Determine the (X, Y) coordinate at the center of the cell enclosing the given text.  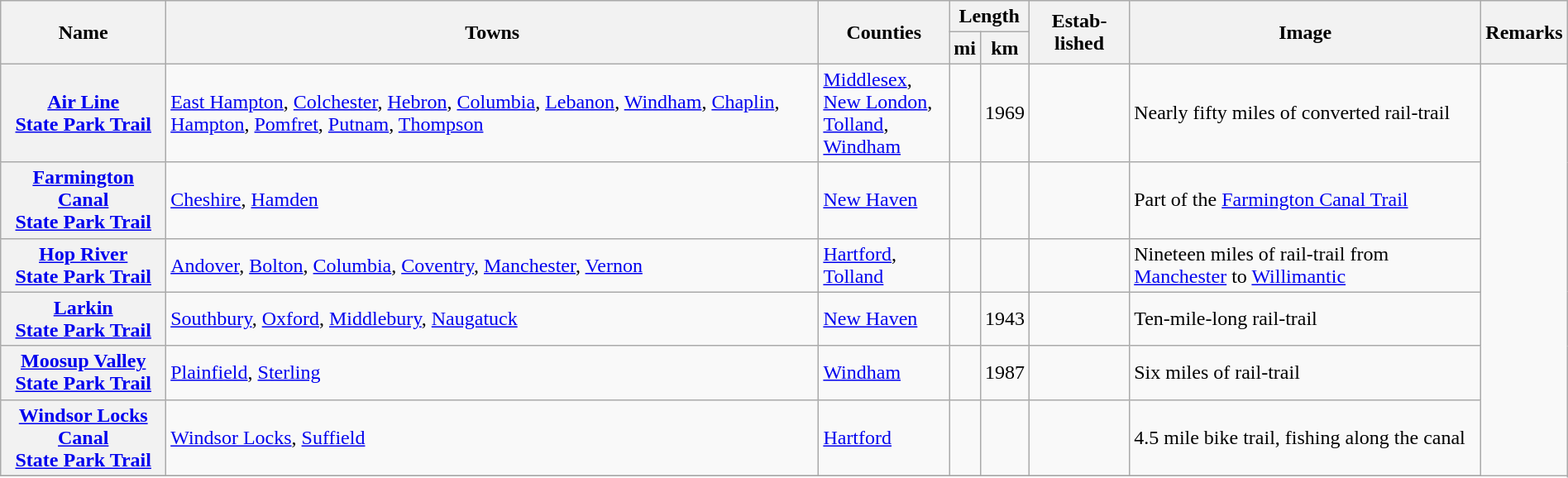
Image (1305, 32)
4.5 mile bike trail, fishing along the canal (1305, 437)
Part of the Farmington Canal Trail (1305, 200)
Nineteen miles of rail-trail from Manchester to Willimantic (1305, 265)
Windsor Locks Canal State Park Trail (84, 437)
Remarks (1524, 32)
km (1004, 48)
Farmington Canal State Park Trail (84, 200)
Andover, Bolton, Columbia, Coventry, Manchester, Vernon (493, 265)
1987 (1004, 372)
1943 (1004, 319)
Cheshire, Hamden (493, 200)
Middlesex, New London, Tolland, Windham (884, 112)
Windsor Locks, Suffield (493, 437)
Nearly fifty miles of converted rail-trail (1305, 112)
mi (965, 48)
Plainfield, Sterling (493, 372)
Counties (884, 32)
Hartford, Tolland (884, 265)
Windham (884, 372)
Six miles of rail-trail (1305, 372)
Air Line State Park Trail (84, 112)
Estab- lished (1078, 32)
Larkin State Park Trail (84, 319)
Hop River State Park Trail (84, 265)
East Hampton, Colchester, Hebron, Columbia, Lebanon, Windham, Chaplin, Hampton, Pomfret, Putnam, Thompson (493, 112)
Moosup Valley State Park Trail (84, 372)
Southbury, Oxford, Middlebury, Naugatuck (493, 319)
1969 (1004, 112)
Length (989, 17)
Ten-mile-long rail-trail (1305, 319)
Towns (493, 32)
Name (84, 32)
Hartford (884, 437)
